Scan for the cell matching the given text and deliver its (x, y) coordinate at center. 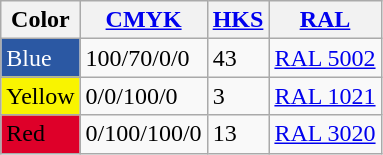
Red (40, 134)
Yellow (40, 96)
HKS (238, 20)
CMYK (144, 20)
RAL 5002 (325, 58)
0/0/100/0 (144, 96)
RAL (325, 20)
RAL 1021 (325, 96)
Color (40, 20)
3 (238, 96)
100/70/0/0 (144, 58)
RAL 3020 (325, 134)
43 (238, 58)
0/100/100/0 (144, 134)
13 (238, 134)
Blue (40, 58)
